Pinpoint the cell where the given text exists, returning its (x, y) midpoint coordinate. 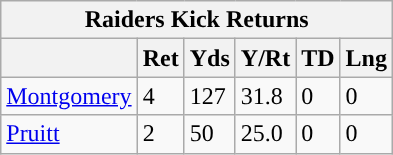
50 (210, 134)
Montgomery (69, 96)
127 (210, 96)
4 (160, 96)
Y/Rt (265, 58)
Raiders Kick Returns (197, 20)
Yds (210, 58)
31.8 (265, 96)
Ret (160, 58)
TD (318, 58)
Pruitt (69, 134)
25.0 (265, 134)
2 (160, 134)
Lng (366, 58)
